Detect which cell encompasses the target text, then output its [X, Y] center coordinate. 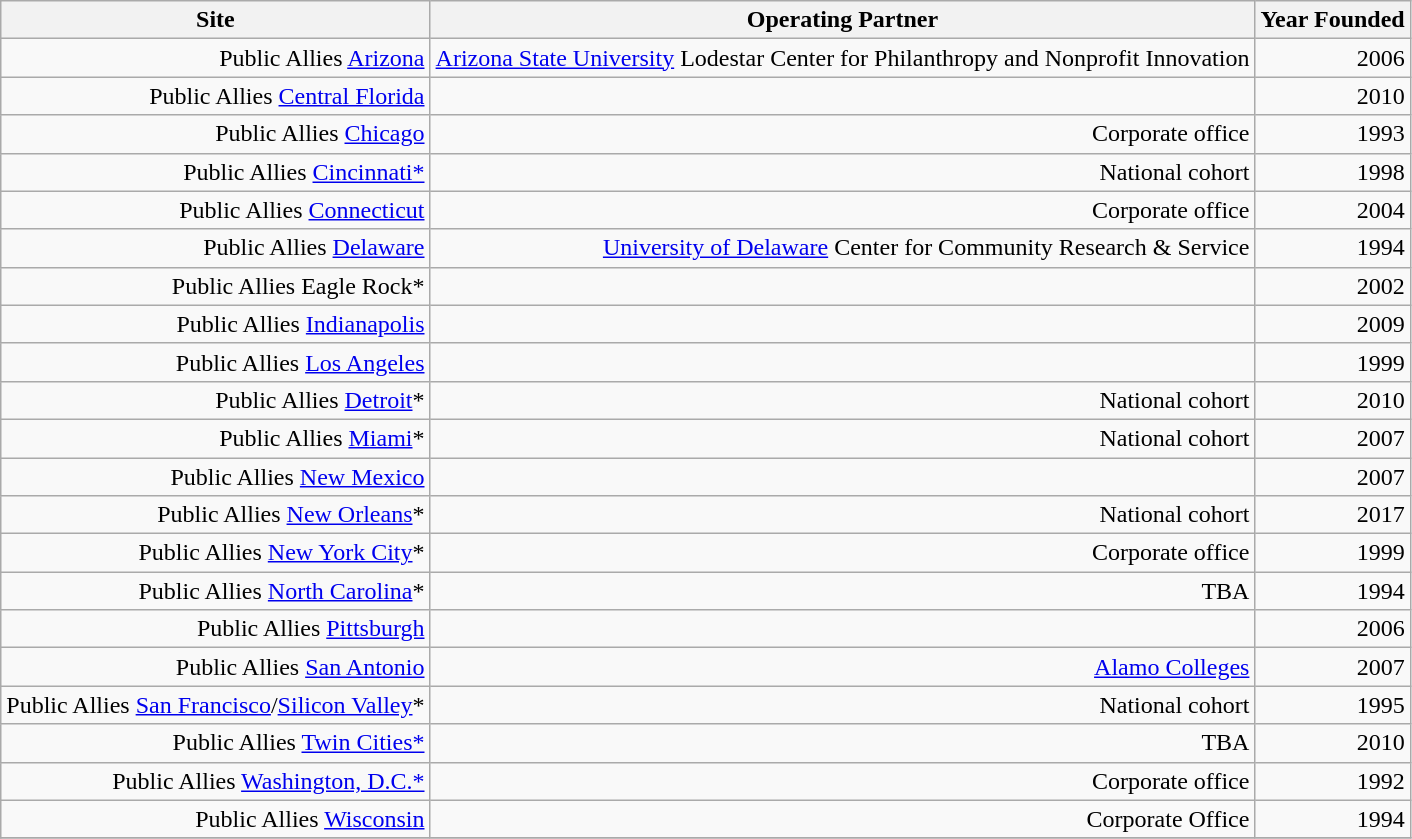
Public Allies New Mexico [216, 477]
Corporate Office [842, 819]
Public Allies Delaware [216, 248]
2009 [1332, 324]
2002 [1332, 286]
Public Allies Detroit* [216, 400]
Public Allies New Orleans* [216, 515]
Public Allies Twin Cities* [216, 743]
Public Allies Los Angeles [216, 362]
Public Allies Pittsburgh [216, 629]
Public Allies Indianapolis [216, 324]
Public Allies Wisconsin [216, 819]
Public Allies Washington, D.C.* [216, 781]
University of Delaware Center for Community Research & Service [842, 248]
Public Allies Chicago [216, 134]
Site [216, 20]
Public Allies North Carolina* [216, 591]
Public Allies Connecticut [216, 210]
Public Allies New York City* [216, 553]
Public Allies Miami* [216, 438]
2017 [1332, 515]
Public Allies Arizona [216, 58]
Public Allies Cincinnati* [216, 172]
1995 [1332, 705]
1993 [1332, 134]
Public Allies Central Florida [216, 96]
2004 [1332, 210]
Public Allies San Antonio [216, 667]
Public Allies Eagle Rock* [216, 286]
Public Allies San Francisco/Silicon Valley* [216, 705]
Alamo Colleges [842, 667]
Year Founded [1332, 20]
1992 [1332, 781]
Arizona State University Lodestar Center for Philanthropy and Nonprofit Innovation [842, 58]
1998 [1332, 172]
Operating Partner [842, 20]
